Scan for the cell matching the given text and deliver its [x, y] coordinate at center. 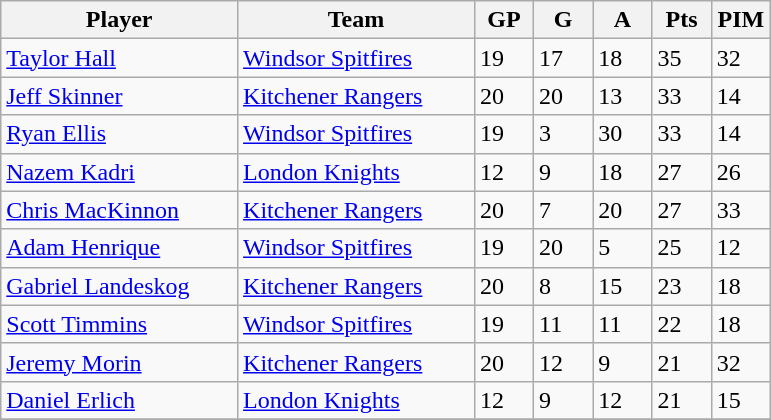
5 [622, 248]
Daniel Erlich [120, 400]
A [622, 20]
Gabriel Landeskog [120, 286]
7 [564, 210]
PIM [740, 20]
17 [564, 58]
Chris MacKinnon [120, 210]
Nazem Kadri [120, 172]
35 [682, 58]
Team [356, 20]
8 [564, 286]
GP [504, 20]
Adam Henrique [120, 248]
22 [682, 324]
Ryan Ellis [120, 134]
Jeff Skinner [120, 96]
30 [622, 134]
23 [682, 286]
Jeremy Morin [120, 362]
25 [682, 248]
13 [622, 96]
Player [120, 20]
3 [564, 134]
Taylor Hall [120, 58]
Scott Timmins [120, 324]
G [564, 20]
Pts [682, 20]
26 [740, 172]
